Detect which cell encompasses the target text, then output its [X, Y] center coordinate. 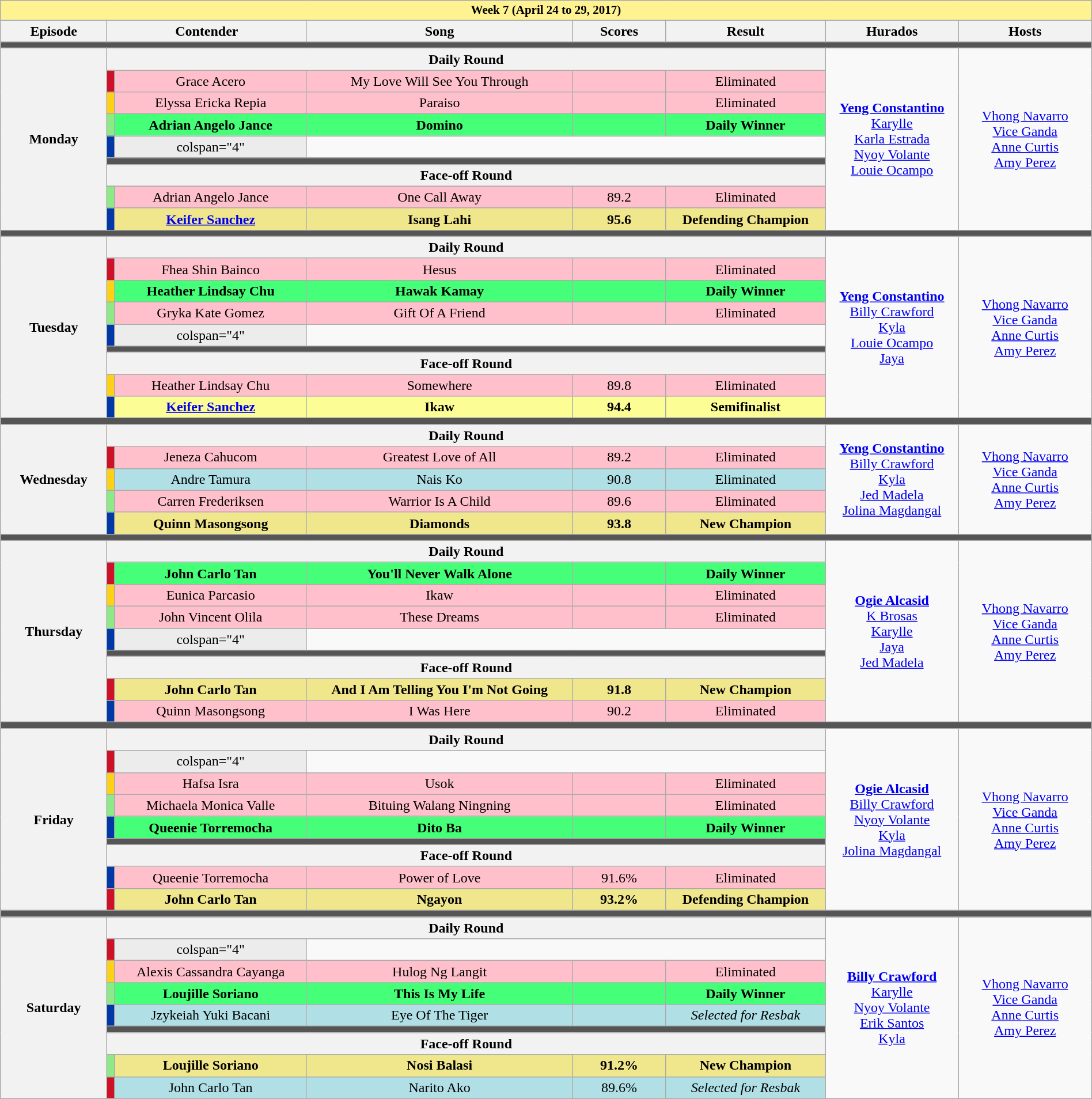
Diamonds [439, 523]
Domino [439, 125]
Yeng ConstantinoKarylleKarla EstradaNyoy VolanteLouie Ocampo [892, 139]
Paraiso [439, 103]
Grace Acero [211, 81]
89.6 [619, 501]
You'll Never Walk Alone [439, 573]
93.2% [619, 900]
These Dreams [439, 617]
95.6 [619, 219]
Ogie AlcasidK BrosasKarylleJayaJed Madela [892, 631]
Bituing Walang Ningning [439, 805]
Tuesday [54, 327]
Wednesday [54, 479]
Eunica Parcasio [211, 596]
Michaela Monica Valle [211, 805]
Carren Frederiksen [211, 501]
Dito Ba [439, 827]
Eye Of The Tiger [439, 1015]
Monday [54, 139]
89.8 [619, 385]
Isang Lahi [439, 219]
Jeneza Cahucom [211, 457]
And I Am Telling You I'm Not Going [439, 689]
Nais Ko [439, 479]
Warrior Is A Child [439, 501]
Elyssa Ericka Repia [211, 103]
Episode [54, 31]
John Vincent Olila [211, 617]
Andre Tamura [211, 479]
Alexis Cassandra Cayanga [211, 972]
Semifinalist [745, 407]
Contender [207, 31]
Ogie AlcasidBilly CrawfordNyoy VolanteKylaJolina Magdangal [892, 820]
93.8 [619, 523]
Somewhere [439, 385]
90.2 [619, 711]
94.4 [619, 407]
90.8 [619, 479]
One Call Away [439, 197]
Hafsa Isra [211, 783]
This Is My Life [439, 994]
Gryka Kate Gomez [211, 313]
Scores [619, 31]
Friday [54, 820]
91.8 [619, 689]
Thursday [54, 631]
Narito Ako [439, 1087]
Hesus [439, 269]
Song [439, 31]
Yeng ConstantinoBilly CrawfordKylaLouie OcampoJaya [892, 327]
Jzykeiah Yuki Bacani [211, 1015]
Usok [439, 783]
Power of Love [439, 877]
Hulog Ng Langit [439, 972]
I Was Here [439, 711]
Gift Of A Friend [439, 313]
Fhea Shin Bainco [211, 269]
Nosi Balasi [439, 1066]
Hawak Kamay [439, 291]
My Love Will See You Through [439, 81]
Ngayon [439, 900]
Saturday [54, 1008]
Week 7 (April 24 to 29, 2017) [546, 10]
Hurados [892, 31]
91.2% [619, 1066]
Yeng ConstantinoBilly CrawfordKylaJed MadelaJolina Magdangal [892, 479]
89.6% [619, 1087]
Result [745, 31]
91.6% [619, 877]
Hosts [1025, 31]
Greatest Love of All [439, 457]
Billy CrawfordKarylleNyoy VolanteErik SantosKyla [892, 1008]
